Locate the cell with the specified text and output its (X, Y) center coordinate. 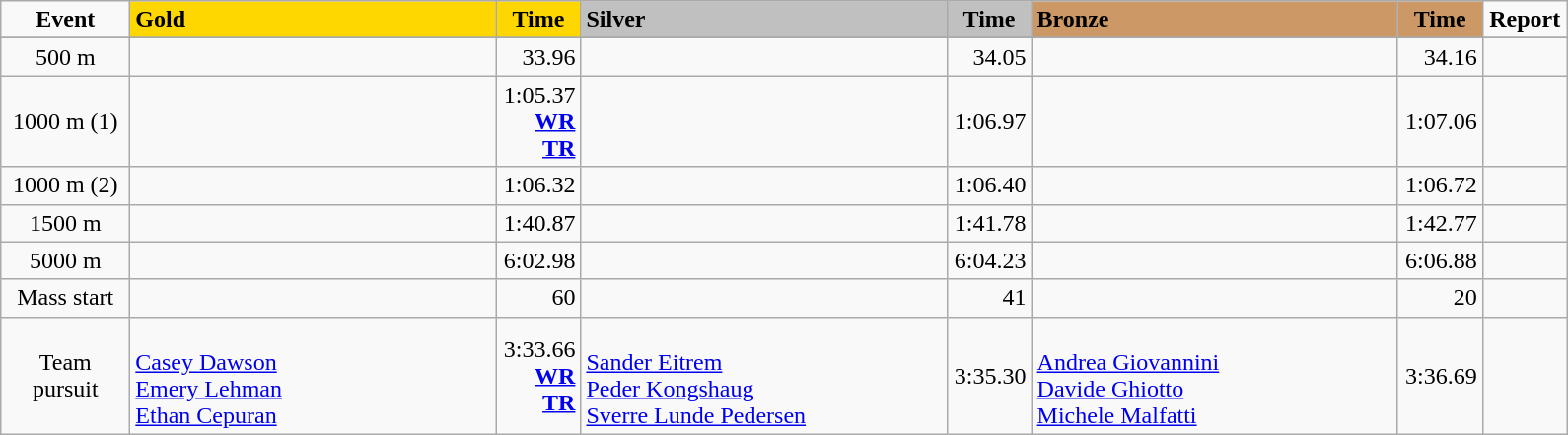
1:40.87 (538, 223)
6:06.88 (1440, 260)
41 (989, 298)
1000 m (2) (65, 185)
Andrea GiovanniniDavide GhiottoMichele Malfatti (1215, 375)
Sander EitremPeder KongshaugSverre Lunde Pedersen (763, 375)
34.16 (1440, 57)
3:36.69 (1440, 375)
6:02.98 (538, 260)
1:06.72 (1440, 185)
1:41.78 (989, 223)
Bronze (1215, 20)
1:06.40 (989, 185)
3:35.30 (989, 375)
Event (65, 20)
1:06.97 (989, 121)
3:33.66WRTR (538, 375)
33.96 (538, 57)
5000 m (65, 260)
Silver (763, 20)
1:07.06 (1440, 121)
Gold (314, 20)
20 (1440, 298)
500 m (65, 57)
Casey DawsonEmery LehmanEthan Cepuran (314, 375)
1:05.37WRTR (538, 121)
1500 m (65, 223)
1000 m (1) (65, 121)
1:42.77 (1440, 223)
Report (1525, 20)
6:04.23 (989, 260)
60 (538, 298)
34.05 (989, 57)
1:06.32 (538, 185)
Mass start (65, 298)
Team pursuit (65, 375)
